Capture the cell that displays the provided text and extract its (x, y) central coordinate. 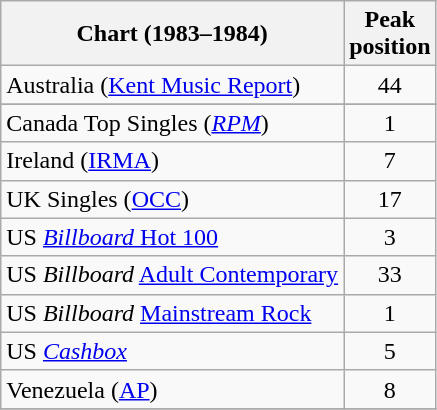
5 (390, 351)
US Billboard Hot 100 (172, 237)
Canada Top Singles (RPM) (172, 123)
33 (390, 275)
Ireland (IRMA) (172, 161)
7 (390, 161)
Australia (Kent Music Report) (172, 85)
Venezuela (AP) (172, 389)
Peakposition (390, 34)
Chart (1983–1984) (172, 34)
44 (390, 85)
US Billboard Mainstream Rock (172, 313)
3 (390, 237)
17 (390, 199)
US Billboard Adult Contemporary (172, 275)
8 (390, 389)
US Cashbox (172, 351)
UK Singles (OCC) (172, 199)
